Extract the (x, y) coordinate from the center of the cell holding the provided text.  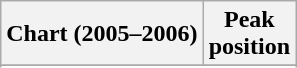
Peakposition (249, 34)
Chart (2005–2006) (102, 34)
